Return the (X, Y) coordinate for the center point of the cell that contains the specified text.  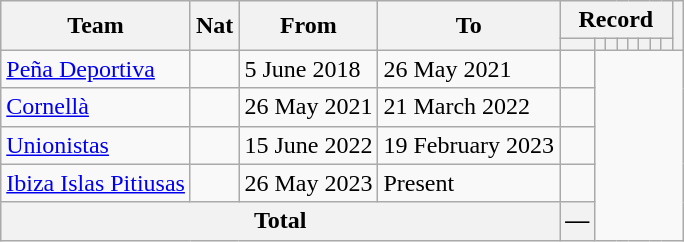
19 February 2023 (469, 145)
Team (96, 26)
21 March 2022 (469, 107)
Peña Deportiva (96, 69)
26 May 2023 (308, 183)
To (469, 26)
Total (280, 221)
5 June 2018 (308, 69)
From (308, 26)
15 June 2022 (308, 145)
Cornellà (96, 107)
Present (469, 183)
Unionistas (96, 145)
Ibiza Islas Pitiusas (96, 183)
— (578, 221)
Record (616, 20)
Nat (214, 26)
